Return the (x, y) coordinate for the center point of the cell that contains the specified text.  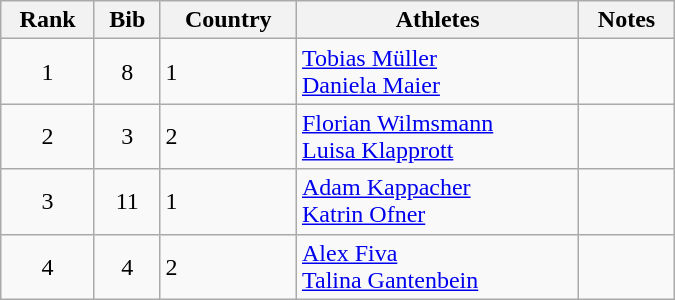
Bib (127, 20)
11 (127, 202)
Athletes (437, 20)
Rank (48, 20)
8 (127, 72)
Tobias MüllerDaniela Maier (437, 72)
Adam KappacherKatrin Ofner (437, 202)
Country (228, 20)
Florian WilmsmannLuisa Klapprott (437, 136)
Notes (626, 20)
Alex FivaTalina Gantenbein (437, 266)
